Locate the cell with the specified text and output its [X, Y] center coordinate. 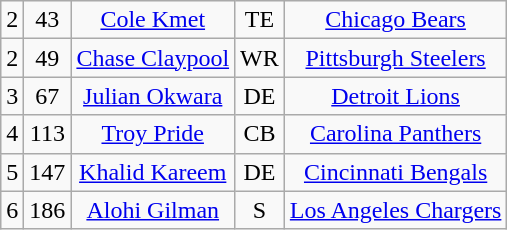
Cole Kmet [153, 20]
43 [48, 20]
Chase Claypool [153, 58]
5 [12, 172]
Detroit Lions [396, 96]
Khalid Kareem [153, 172]
186 [48, 210]
49 [48, 58]
67 [48, 96]
6 [12, 210]
Chicago Bears [396, 20]
147 [48, 172]
Carolina Panthers [396, 134]
3 [12, 96]
CB [260, 134]
Julian Okwara [153, 96]
WR [260, 58]
Alohi Gilman [153, 210]
Troy Pride [153, 134]
Los Angeles Chargers [396, 210]
Pittsburgh Steelers [396, 58]
Cincinnati Bengals [396, 172]
TE [260, 20]
4 [12, 134]
113 [48, 134]
S [260, 210]
